Return (x, y) of the center of cell containing provided text 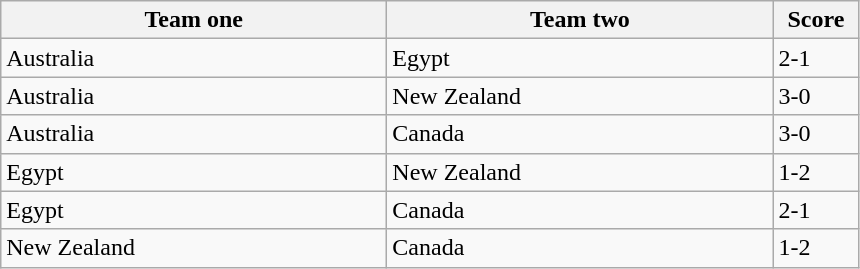
Team two (580, 20)
Team one (194, 20)
Score (816, 20)
